Scan for the cell matching the given text and deliver its [X, Y] coordinate at center. 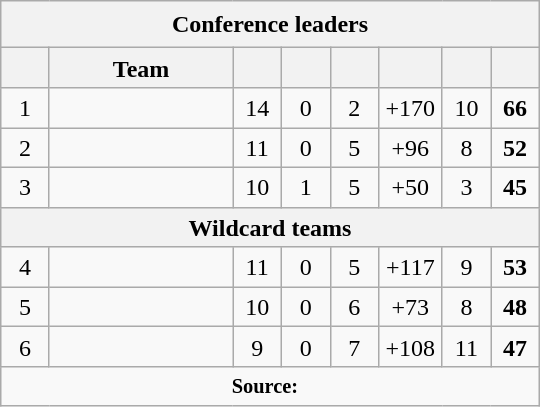
48 [516, 307]
Team [141, 68]
53 [516, 267]
+117 [411, 267]
+96 [411, 148]
47 [516, 347]
66 [516, 108]
7 [354, 347]
+73 [411, 307]
4 [26, 267]
52 [516, 148]
14 [258, 108]
Source: [270, 386]
Conference leaders [270, 24]
+50 [411, 187]
+170 [411, 108]
Wildcard teams [270, 227]
45 [516, 187]
+108 [411, 347]
